Provide the [x, y] coordinate of the cell's center where the given text is located.  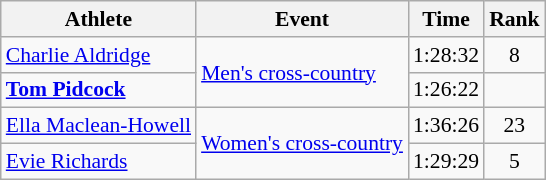
1:36:26 [446, 126]
Men's cross-country [302, 72]
Tom Pidcock [98, 90]
1:26:22 [446, 90]
Rank [514, 19]
Time [446, 19]
1:29:29 [446, 162]
Event [302, 19]
Evie Richards [98, 162]
1:28:32 [446, 55]
8 [514, 55]
23 [514, 126]
5 [514, 162]
Women's cross-country [302, 144]
Athlete [98, 19]
Ella Maclean-Howell [98, 126]
Charlie Aldridge [98, 55]
